Locate the cell with the specified text and output its (x, y) center coordinate. 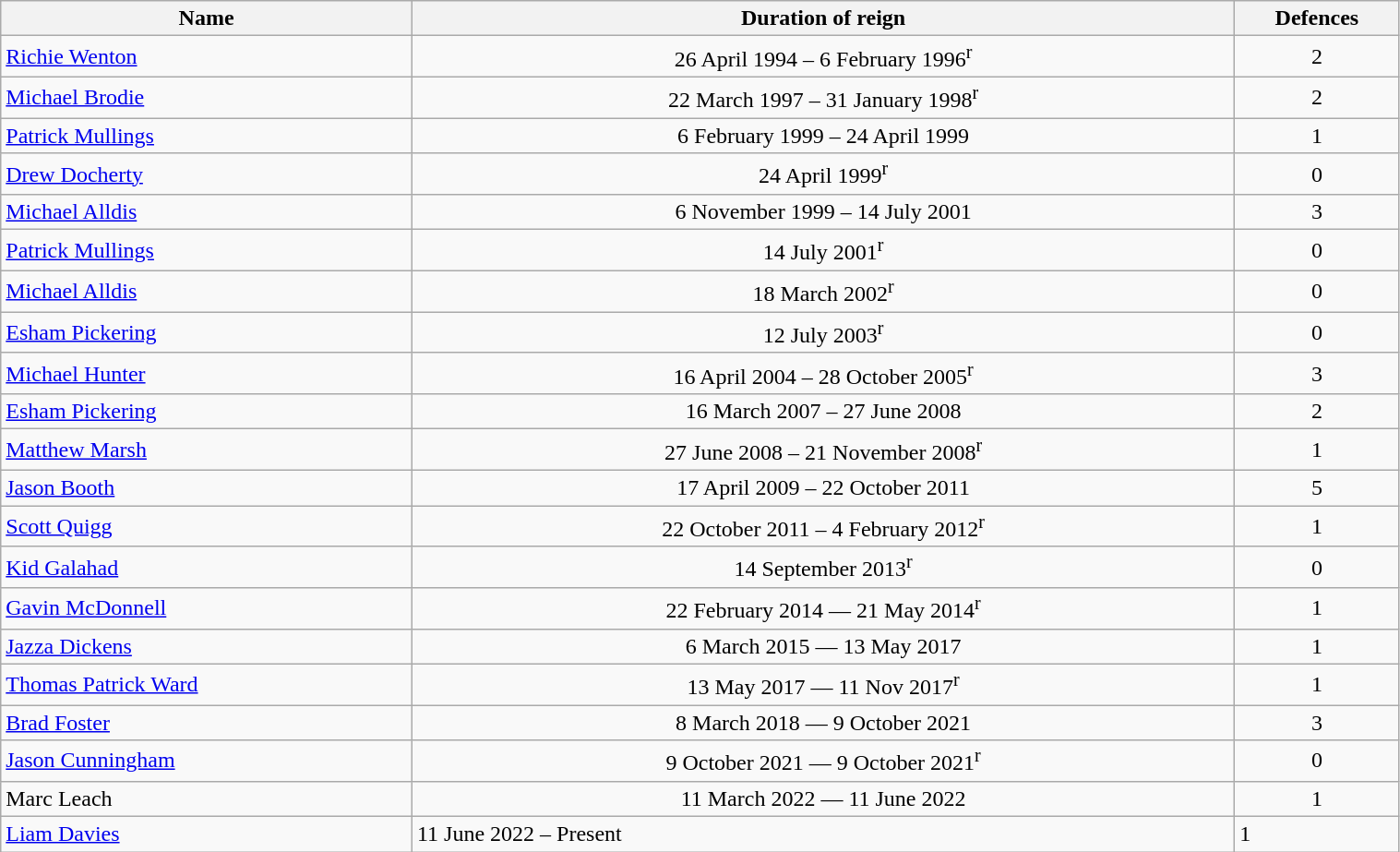
Gavin McDonnell (207, 609)
Thomas Patrick Ward (207, 685)
17 April 2009 – 22 October 2011 (823, 487)
Liam Davies (207, 834)
5 (1317, 487)
14 July 2001r (823, 251)
11 June 2022 – Present (823, 834)
6 March 2015 — 13 May 2017 (823, 646)
18 March 2002r (823, 292)
Kid Galahad (207, 567)
Name (207, 18)
Marc Leach (207, 798)
Matthew Marsh (207, 450)
22 October 2011 – 4 February 2012r (823, 526)
Michael Brodie (207, 98)
Defences (1317, 18)
Richie Wenton (207, 57)
11 March 2022 — 11 June 2022 (823, 798)
16 April 2004 – 28 October 2005r (823, 373)
Jason Booth (207, 487)
Duration of reign (823, 18)
13 May 2017 — 11 Nov 2017r (823, 685)
Jazza Dickens (207, 646)
6 November 1999 – 14 July 2001 (823, 212)
Michael Hunter (207, 373)
27 June 2008 – 21 November 2008r (823, 450)
26 April 1994 – 6 February 1996r (823, 57)
8 March 2018 — 9 October 2021 (823, 723)
14 September 2013r (823, 567)
22 March 1997 – 31 January 1998r (823, 98)
16 March 2007 – 27 June 2008 (823, 412)
12 July 2003r (823, 332)
9 October 2021 — 9 October 2021r (823, 761)
Scott Quigg (207, 526)
Drew Docherty (207, 174)
24 April 1999r (823, 174)
Jason Cunningham (207, 761)
Brad Foster (207, 723)
6 February 1999 – 24 April 1999 (823, 136)
22 February 2014 — 21 May 2014r (823, 609)
